Capture the cell that displays the provided text and extract its (X, Y) central coordinate. 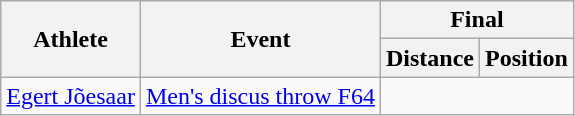
Men's discus throw F64 (260, 96)
Event (260, 39)
Final (476, 20)
Athlete (71, 39)
Distance (430, 58)
Egert Jõesaar (71, 96)
Position (527, 58)
